Find where the given text appears and provide that cell's center as [x, y] coordinate. 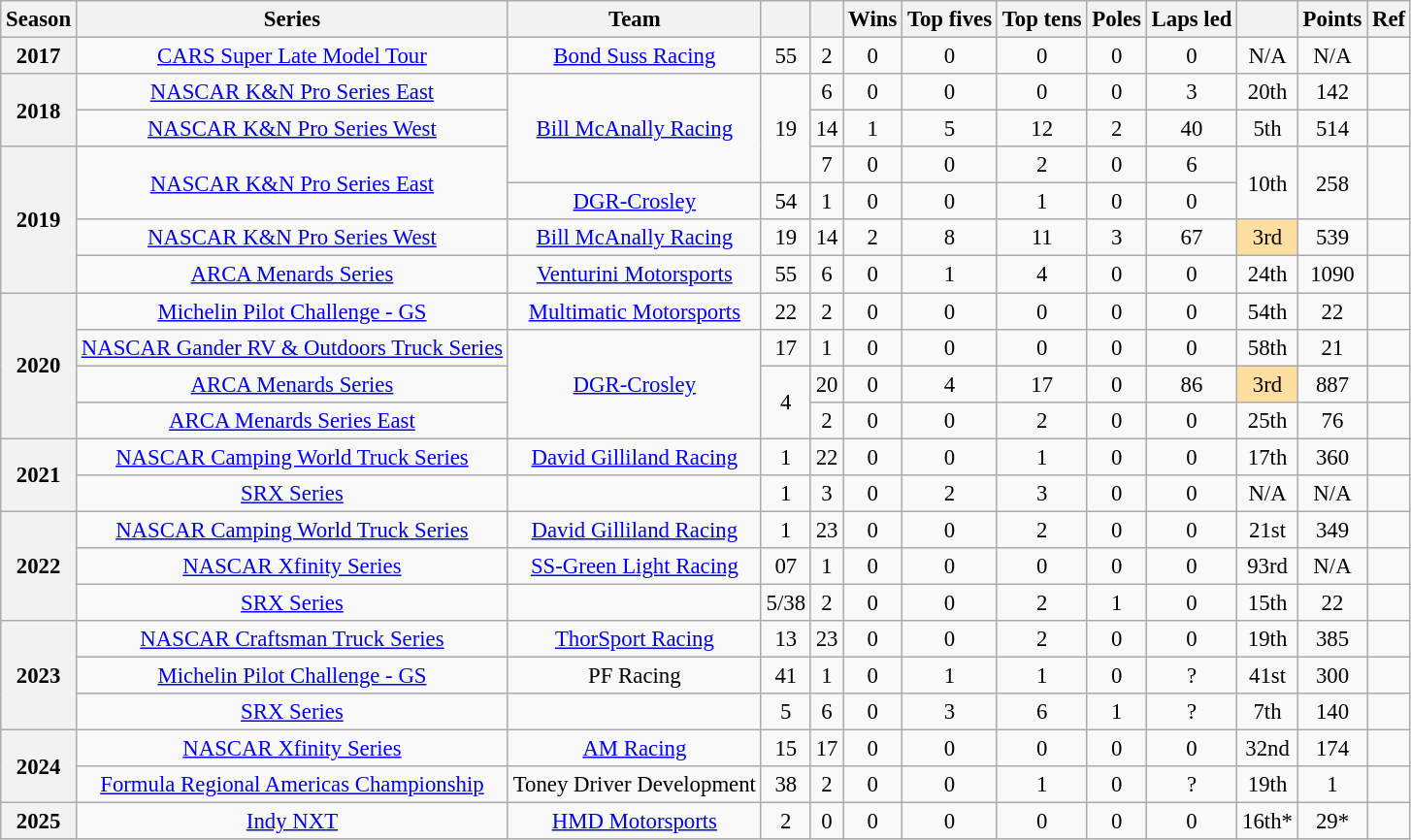
Venturini Motorsports [635, 275]
NASCAR Craftsman Truck Series [291, 639]
20 [827, 384]
140 [1331, 712]
2018 [39, 111]
142 [1331, 92]
15th [1267, 602]
32nd [1267, 749]
Series [291, 19]
2020 [39, 366]
887 [1331, 384]
29* [1331, 822]
349 [1331, 530]
8 [950, 238]
25th [1267, 420]
PF Racing [635, 676]
300 [1331, 676]
16th* [1267, 822]
12 [1042, 129]
Laps led [1192, 19]
Indy NXT [291, 822]
385 [1331, 639]
38 [786, 785]
20th [1267, 92]
174 [1331, 749]
7 [827, 165]
539 [1331, 238]
41 [786, 676]
Multimatic Motorsports [635, 311]
Points [1331, 19]
2021 [39, 475]
5/38 [786, 602]
76 [1331, 420]
07 [786, 566]
13 [786, 639]
Formula Regional Americas Championship [291, 785]
40 [1192, 129]
67 [1192, 238]
86 [1192, 384]
Poles [1116, 19]
Ref [1390, 19]
2025 [39, 822]
2017 [39, 56]
2024 [39, 766]
21 [1331, 347]
Top fives [950, 19]
HMD Motorsports [635, 822]
41st [1267, 676]
514 [1331, 129]
5th [1267, 129]
NASCAR Gander RV & Outdoors Truck Series [291, 347]
Season [39, 19]
AM Racing [635, 749]
Toney Driver Development [635, 785]
SS-Green Light Racing [635, 566]
CARS Super Late Model Tour [291, 56]
54th [1267, 311]
17th [1267, 457]
2022 [39, 566]
Wins [873, 19]
11 [1042, 238]
21st [1267, 530]
7th [1267, 712]
1090 [1331, 275]
2023 [39, 675]
54 [786, 202]
15 [786, 749]
258 [1331, 182]
24th [1267, 275]
ARCA Menards Series East [291, 420]
Team [635, 19]
93rd [1267, 566]
ThorSport Racing [635, 639]
58th [1267, 347]
Bond Suss Racing [635, 56]
2019 [39, 219]
10th [1267, 182]
360 [1331, 457]
Top tens [1042, 19]
